Identify which cell holds the provided text, then report its [X, Y] central coordinate. 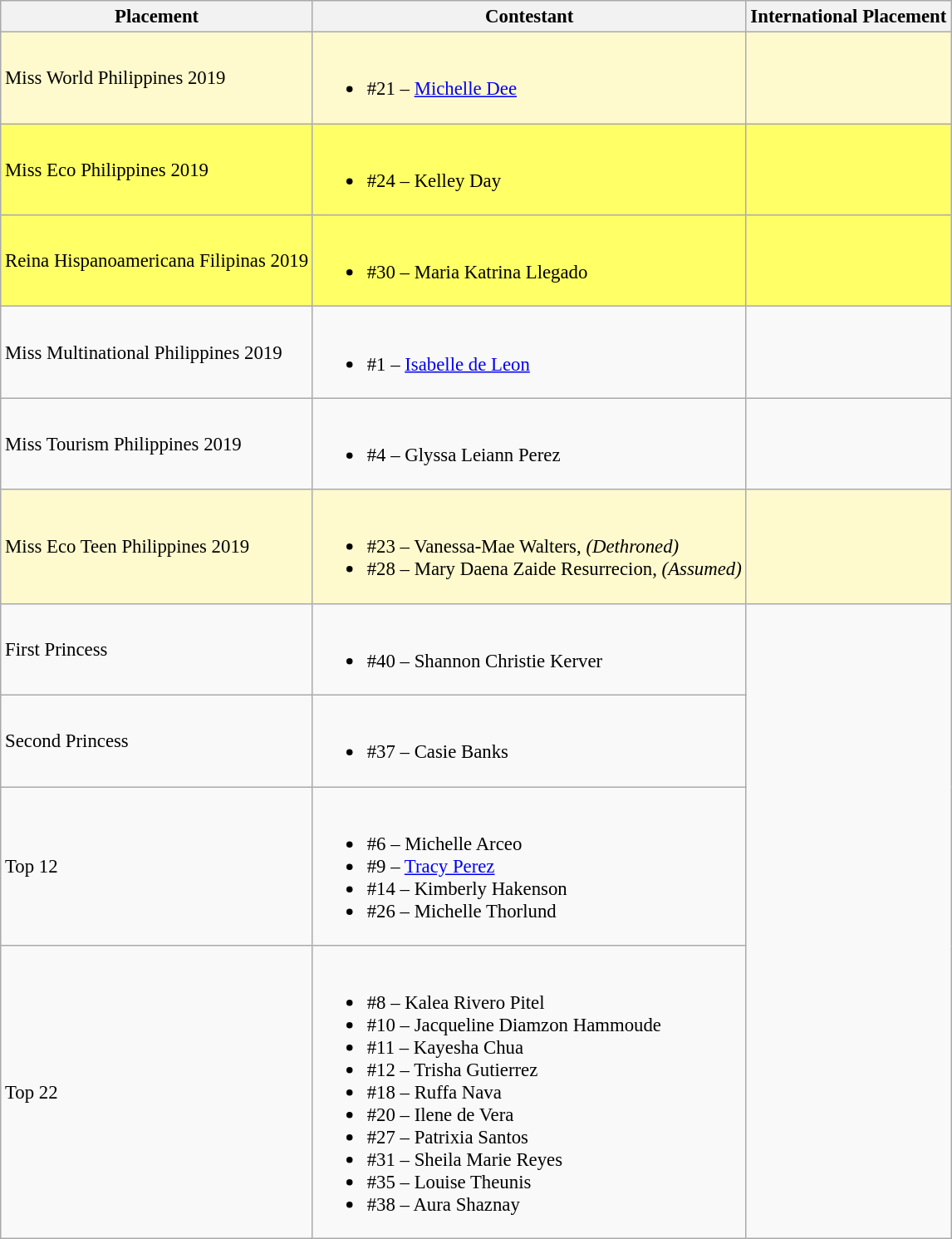
#40 – Shannon Christie Kerver [529, 649]
#37 – Casie Banks [529, 741]
#4 – Glyssa Leiann Perez [529, 444]
Miss Eco Philippines 2019 [157, 170]
Top 22 [157, 1092]
#24 – Kelley Day [529, 170]
#23 – Vanessa-Mae Walters, (Dethroned)#28 – Mary Daena Zaide Resurrecion, (Assumed) [529, 547]
Second Princess [157, 741]
Contestant [529, 17]
Reina Hispanoamericana Filipinas 2019 [157, 261]
Miss World Philippines 2019 [157, 78]
Miss Tourism Philippines 2019 [157, 444]
First Princess [157, 649]
International Placement [849, 17]
Miss Multinational Philippines 2019 [157, 352]
#1 – Isabelle de Leon [529, 352]
#21 – Michelle Dee [529, 78]
Miss Eco Teen Philippines 2019 [157, 547]
#6 – Michelle Arceo#9 – Tracy Perez#14 – Kimberly Hakenson#26 – Michelle Thorlund [529, 866]
Placement [157, 17]
Top 12 [157, 866]
#30 – Maria Katrina Llegado [529, 261]
